Provide the [x, y] coordinate of the cell's center where the given text is located.  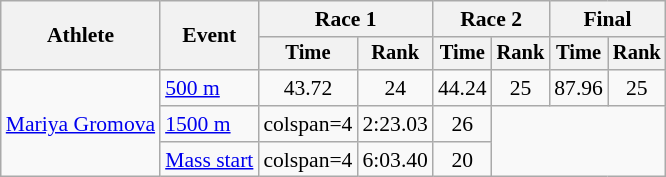
colspan=4 [308, 124]
2:23.03 [394, 124]
26 [462, 124]
1500 m [209, 124]
Race 2 [491, 19]
Race 1 [346, 19]
Mariya Gromova [80, 124]
Athlete [80, 36]
Final [607, 19]
87.96 [578, 88]
44.24 [462, 88]
24 [394, 88]
Event [209, 36]
43.72 [308, 88]
500 m [209, 88]
